Pinpoint the cell where the given text exists, returning its [X, Y] midpoint coordinate. 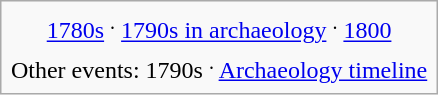
1780s . 1790s in archaeology . 1800 [218, 27]
Other events: 1790s . Archaeology timeline [218, 67]
